Return the [x, y] coordinate for the center point of the cell that contains the specified text.  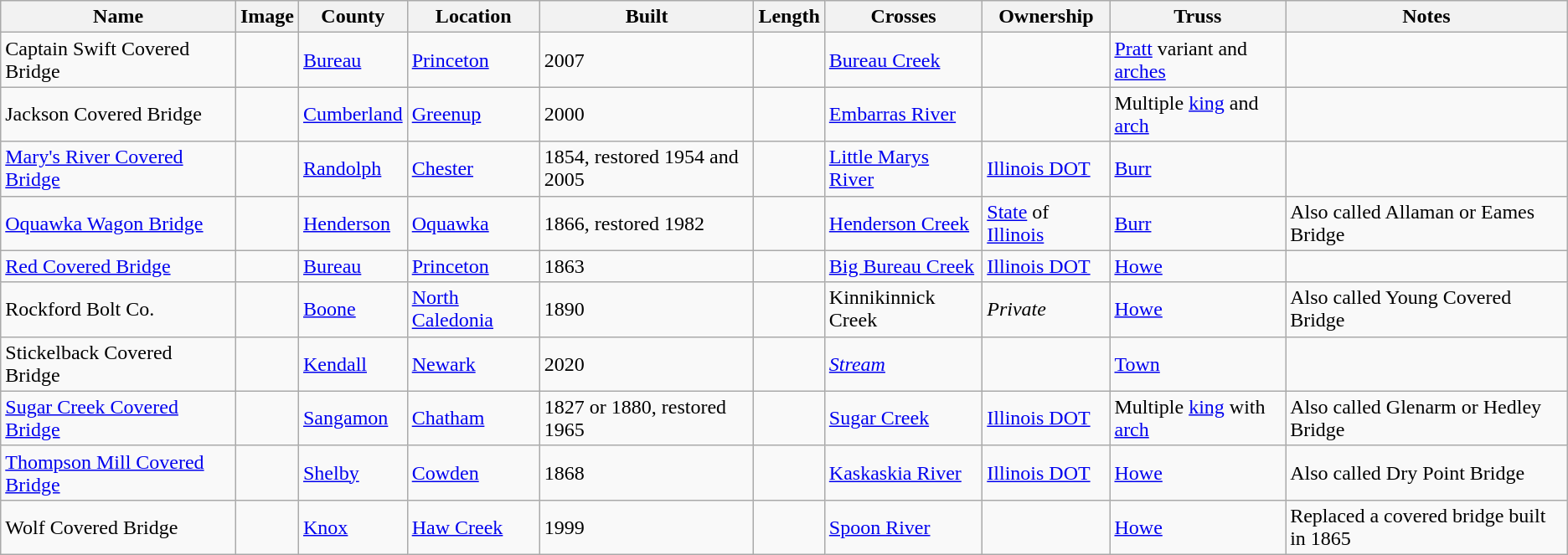
Multiple king and arch [1198, 114]
Boone [353, 310]
Rockford Bolt Co. [119, 310]
Wolf Covered Bridge [119, 527]
North Caledonia [473, 310]
Also called Dry Point Bridge [1427, 472]
Also called Allaman or Eames Bridge [1427, 223]
Kinnikinnick Creek [903, 310]
Kendall [353, 363]
Spoon River [903, 527]
Kaskaskia River [903, 472]
Multiple king with arch [1198, 419]
Cumberland [353, 114]
1827 or 1880, restored 1965 [647, 419]
Stickelback Covered Bridge [119, 363]
Thompson Mill Covered Bridge [119, 472]
1999 [647, 527]
Pratt variant and arches [1198, 60]
Crosses [903, 17]
Sangamon [353, 419]
1866, restored 1982 [647, 223]
Ownership [1046, 17]
1868 [647, 472]
Image [266, 17]
Sugar Creek [903, 419]
Name [119, 17]
Captain Swift Covered Bridge [119, 60]
Private [1046, 310]
Mary's River Covered Bridge [119, 169]
Bureau Creek [903, 60]
Shelby [353, 472]
Big Bureau Creek [903, 266]
Chester [473, 169]
County [353, 17]
Also called Young Covered Bridge [1427, 310]
Cowden [473, 472]
Also called Glenarm or Hedley Bridge [1427, 419]
Length [789, 17]
Embarras River [903, 114]
Stream [903, 363]
2020 [647, 363]
Newark [473, 363]
Sugar Creek Covered Bridge [119, 419]
1863 [647, 266]
1890 [647, 310]
Built [647, 17]
Replaced a covered bridge built in 1865 [1427, 527]
Red Covered Bridge [119, 266]
Knox [353, 527]
Little Marys River [903, 169]
Henderson Creek [903, 223]
2007 [647, 60]
1854, restored 1954 and 2005 [647, 169]
Oquawka Wagon Bridge [119, 223]
Henderson [353, 223]
Location [473, 17]
Oquawka [473, 223]
Town [1198, 363]
2000 [647, 114]
Haw Creek [473, 527]
Notes [1427, 17]
Jackson Covered Bridge [119, 114]
Greenup [473, 114]
Randolph [353, 169]
Chatham [473, 419]
State of Illinois [1046, 223]
Truss [1198, 17]
